Output the (x, y) coordinate of the center of the cell containing the given text.  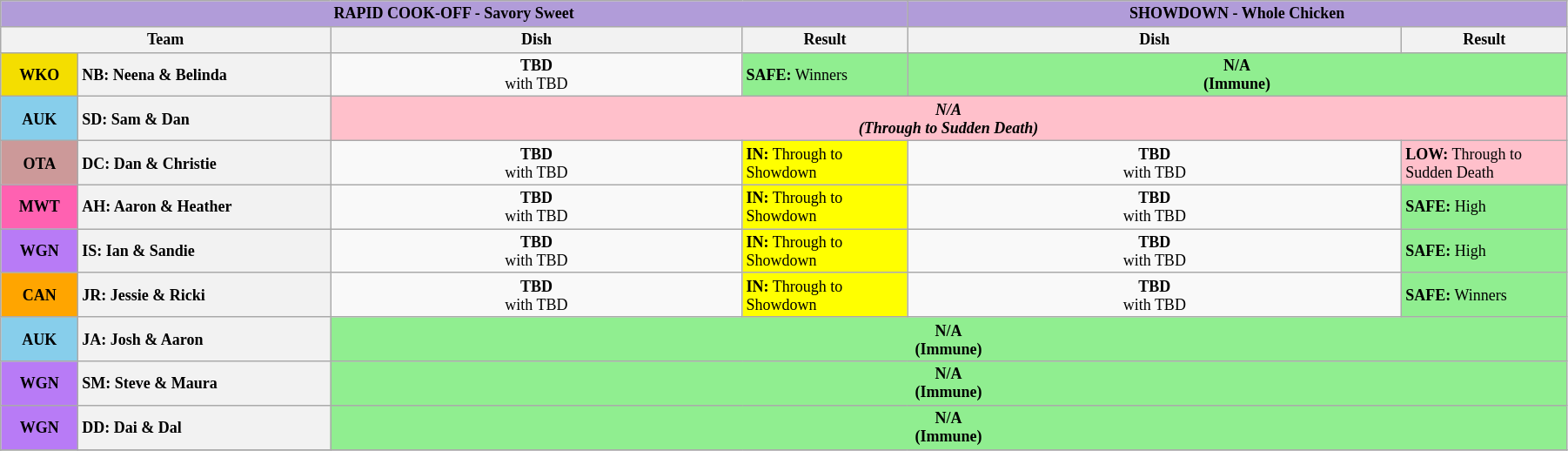
N/A(Through to Sudden Death) (948, 118)
RAPID COOK-OFF - Savory Sweet (454, 14)
CAN (40, 294)
SM: Steve & Maura (204, 383)
WKO (40, 75)
Team (165, 39)
IS: Ian & Sandie (204, 251)
JA: Josh & Aaron (204, 340)
DD: Dai & Dal (204, 427)
JR: Jessie & Ricki (204, 294)
NB: Neena & Belinda (204, 75)
AH: Aaron & Heather (204, 207)
OTA (40, 162)
SHOWDOWN - Whole Chicken (1237, 14)
SD: Sam & Dan (204, 118)
DC: Dan & Christie (204, 162)
MWT (40, 207)
LOW: Through to Sudden Death (1484, 162)
